Identify which cell holds the provided text, then report its (x, y) central coordinate. 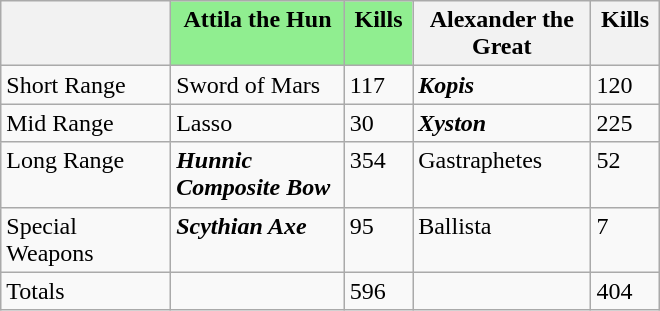
52 (625, 174)
Kopis (502, 85)
Xyston (502, 123)
120 (625, 85)
Totals (86, 291)
Sword of Mars (258, 85)
117 (378, 85)
Gastraphetes (502, 174)
30 (378, 123)
7 (625, 240)
404 (625, 291)
Hunnic Composite Bow (258, 174)
Short Range (86, 85)
95 (378, 240)
Special Weapons (86, 240)
225 (625, 123)
354 (378, 174)
Lasso (258, 123)
596 (378, 291)
Scythian Axe (258, 240)
Attila the Hun (258, 34)
Mid Range (86, 123)
Long Range (86, 174)
Ballista (502, 240)
Alexander the Great (502, 34)
